Return the (x, y) coordinate for the center point of the cell that contains the specified text.  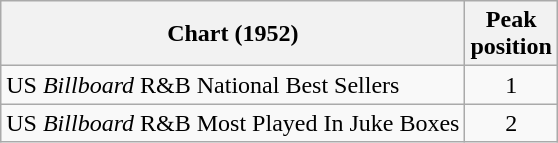
US Billboard R&B National Best Sellers (233, 85)
US Billboard R&B Most Played In Juke Boxes (233, 123)
2 (511, 123)
Peakposition (511, 34)
1 (511, 85)
Chart (1952) (233, 34)
